Determine the [X, Y] coordinate at the center of the cell enclosing the given text.  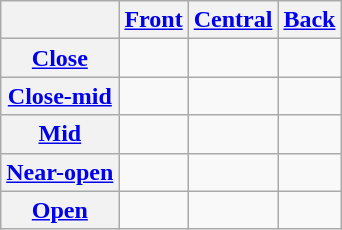
Mid [60, 134]
Close [60, 58]
Close-mid [60, 96]
Back [310, 20]
Central [233, 20]
Front [154, 20]
Open [60, 210]
Near-open [60, 172]
